Search for the cell housing the specified text and yield its [x, y] center coordinate. 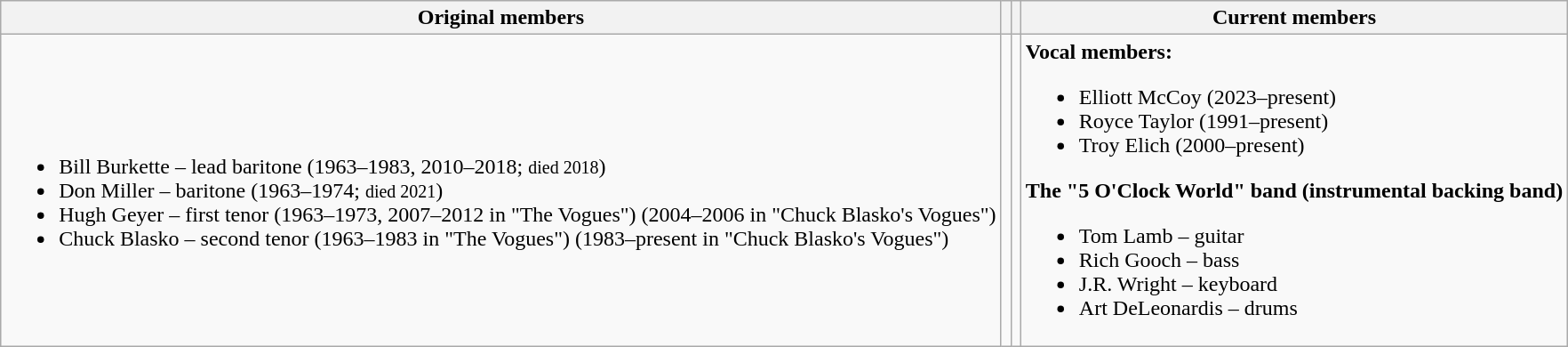
Original members [501, 18]
Current members [1294, 18]
